Provide the (X, Y) coordinate of the cell's center where the given text is located.  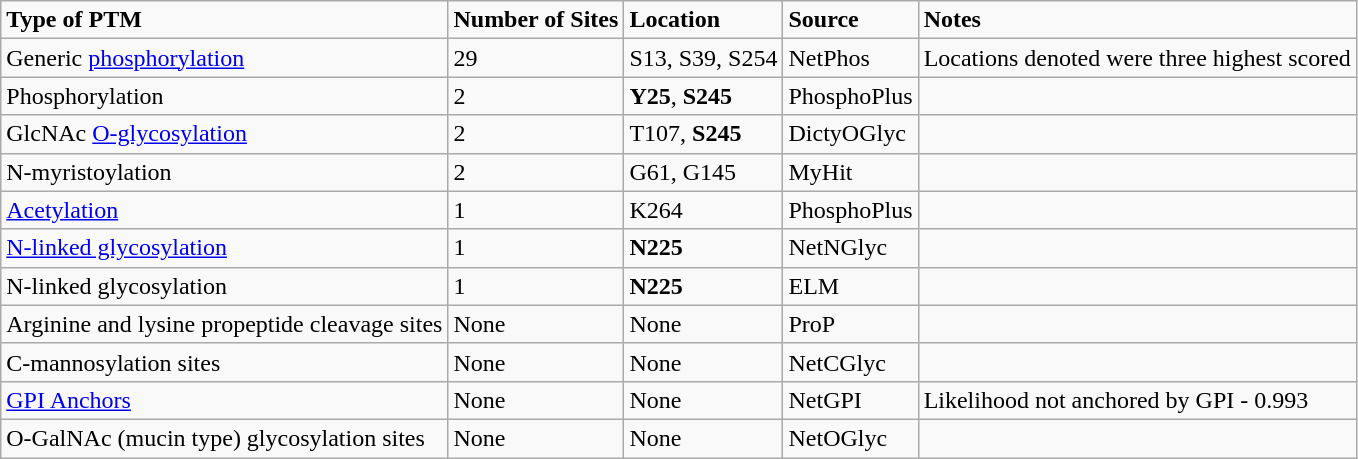
T107, S245 (704, 134)
Arginine and lysine propeptide cleavage sites (224, 324)
ProP (850, 324)
Location (704, 20)
GlcNAc O-glycosylation (224, 134)
NetPhos (850, 58)
O-GalNAc (mucin type) glycosylation sites (224, 438)
Acetylation (224, 210)
DictyOGlyc (850, 134)
N-myristoylation (224, 172)
K264 (704, 210)
Number of Sites (536, 20)
GPI Anchors (224, 400)
Phosphorylation (224, 96)
Source (850, 20)
Type of PTM (224, 20)
NetGPI (850, 400)
NetNGlyc (850, 248)
Likelihood not anchored by GPI - 0.993 (1137, 400)
29 (536, 58)
NetOGlyc (850, 438)
Notes (1137, 20)
S13, S39, S254 (704, 58)
MyHit (850, 172)
Locations denoted were three highest scored (1137, 58)
ELM (850, 286)
G61, G145 (704, 172)
Generic phosphorylation (224, 58)
C-mannosylation sites (224, 362)
NetCGlyc (850, 362)
Y25, S245 (704, 96)
